Find where the given text appears and provide that cell's center as [x, y] coordinate. 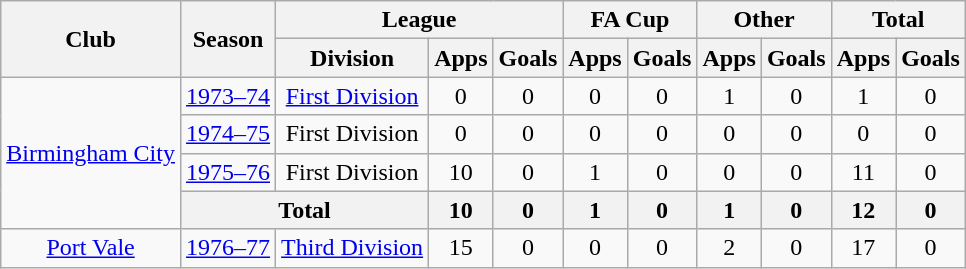
FA Cup [630, 20]
1974–75 [228, 134]
17 [863, 248]
Club [91, 39]
Port Vale [91, 248]
Third Division [352, 248]
League [420, 20]
1976–77 [228, 248]
12 [863, 210]
Season [228, 39]
1975–76 [228, 172]
2 [729, 248]
1973–74 [228, 96]
Division [352, 58]
15 [461, 248]
11 [863, 172]
Other [764, 20]
Birmingham City [91, 153]
